Detect which cell encompasses the target text, then output its (x, y) center coordinate. 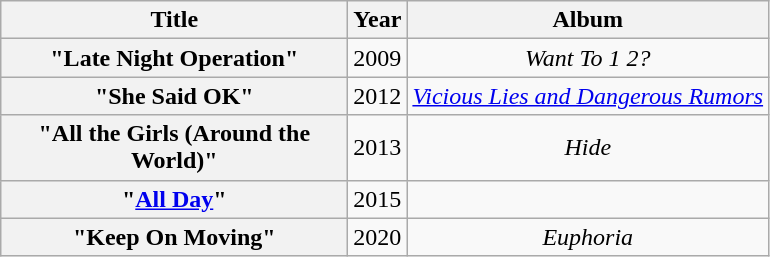
Title (174, 20)
"She Said OK" (174, 96)
2020 (378, 237)
"Late Night Operation" (174, 58)
Year (378, 20)
2012 (378, 96)
Album (588, 20)
Euphoria (588, 237)
"All Day" (174, 199)
2015 (378, 199)
"All the Girls (Around the World)" (174, 148)
2009 (378, 58)
Vicious Lies and Dangerous Rumors (588, 96)
Want To 1 2? (588, 58)
2013 (378, 148)
Hide (588, 148)
"Keep On Moving" (174, 237)
